Locate the cell with the specified text and output its (X, Y) center coordinate. 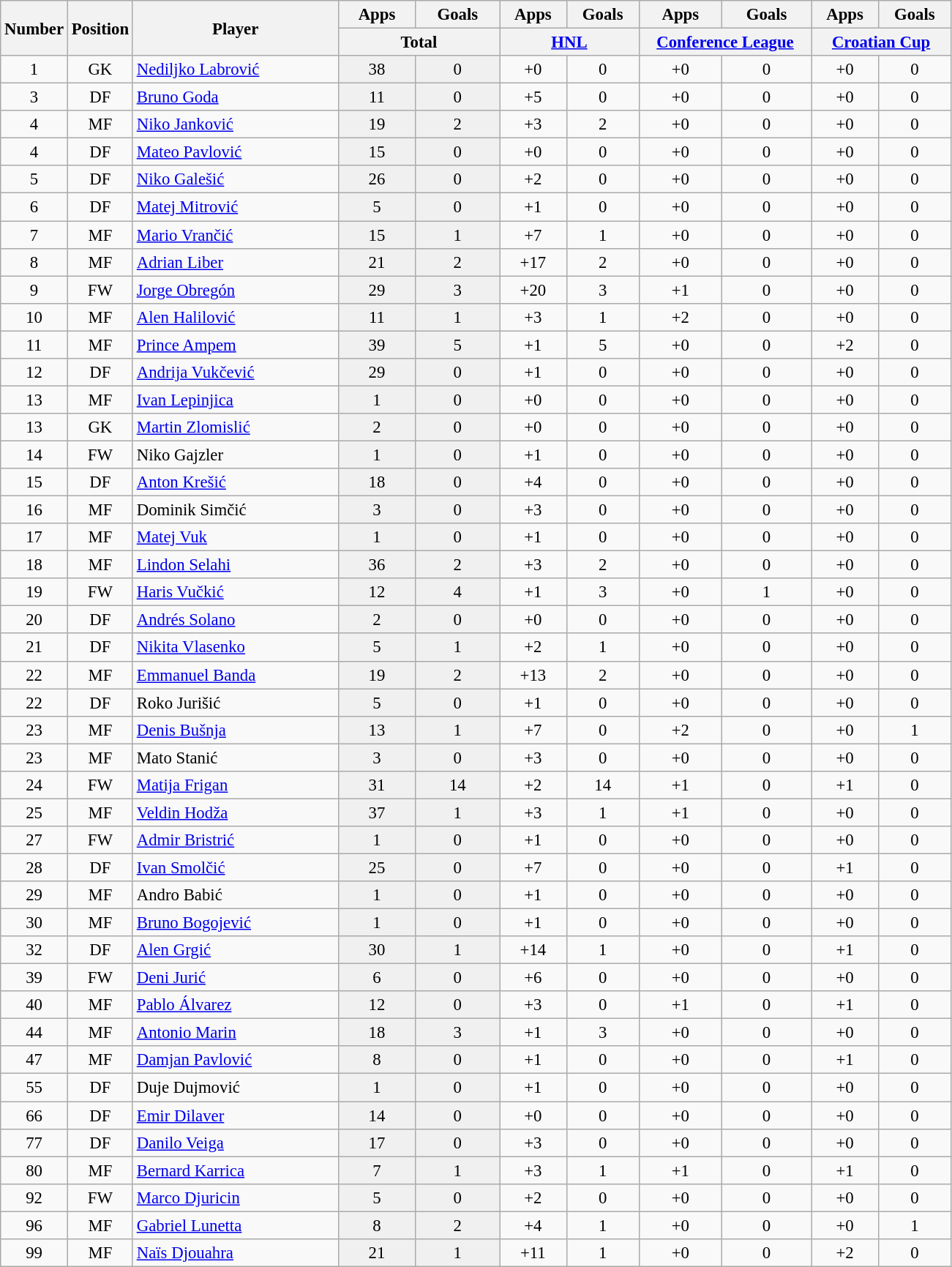
20 (34, 620)
+5 (533, 97)
9 (34, 290)
96 (34, 1225)
Nikita Vlasenko (236, 648)
Lindon Selahi (236, 565)
Mario Vrančić (236, 235)
Niko Gajzler (236, 455)
Alen Grgić (236, 950)
Emmanuel Banda (236, 675)
Andro Babić (236, 895)
Number (34, 28)
27 (34, 840)
Andrija Vukčević (236, 373)
Mateo Pavlović (236, 152)
Danilo Veiga (236, 1143)
55 (34, 1088)
Naïs Djouahra (236, 1253)
Admir Bristrić (236, 840)
Anton Krešić (236, 482)
Antonio Marin (236, 1033)
Matej Vuk (236, 537)
26 (377, 179)
+11 (533, 1253)
16 (34, 510)
Bruno Bogojević (236, 923)
Prince Ampem (236, 345)
+6 (533, 978)
66 (34, 1115)
36 (377, 565)
Niko Galešić (236, 179)
Alen Halilović (236, 317)
Roko Jurišić (236, 703)
Nediljko Labrović (236, 70)
Duje Dujmović (236, 1088)
Bruno Goda (236, 97)
+14 (533, 950)
Position (100, 28)
Mato Stanić (236, 758)
Damjan Pavlović (236, 1061)
32 (34, 950)
Andrés Solano (236, 620)
+13 (533, 675)
HNL (569, 42)
Jorge Obregón (236, 290)
40 (34, 1005)
Haris Vučkić (236, 592)
Croatian Cup (881, 42)
Adrian Liber (236, 262)
Bernard Karrica (236, 1170)
Niko Janković (236, 124)
99 (34, 1253)
Emir Dilaver (236, 1115)
28 (34, 867)
+20 (533, 290)
31 (377, 785)
92 (34, 1197)
Conference League (725, 42)
Denis Bušnja (236, 730)
Dominik Simčić (236, 510)
Veldin Hodža (236, 812)
37 (377, 812)
Marco Djuricin (236, 1197)
38 (377, 70)
47 (34, 1061)
Martin Zlomislić (236, 427)
44 (34, 1033)
+17 (533, 262)
77 (34, 1143)
Gabriel Lunetta (236, 1225)
Ivan Lepinjica (236, 400)
Matija Frigan (236, 785)
Pablo Álvarez (236, 1005)
Player (236, 28)
80 (34, 1170)
Matej Mitrović (236, 207)
Deni Jurić (236, 978)
10 (34, 317)
24 (34, 785)
Total (419, 42)
Ivan Smolčić (236, 867)
